Scan for the cell matching the given text and deliver its (X, Y) coordinate at center. 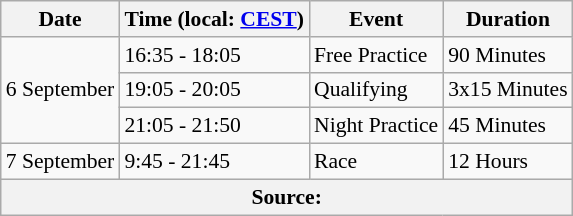
Time (local: CEST) (214, 19)
Qualifying (376, 90)
12 Hours (508, 162)
9:45 - 21:45 (214, 162)
7 September (60, 162)
21:05 - 21:50 (214, 126)
Free Practice (376, 55)
16:35 - 18:05 (214, 55)
3x15 Minutes (508, 90)
45 Minutes (508, 126)
Race (376, 162)
Date (60, 19)
6 September (60, 90)
Duration (508, 19)
Night Practice (376, 126)
Event (376, 19)
Source: (287, 197)
19:05 - 20:05 (214, 90)
90 Minutes (508, 55)
